Scan for the cell matching the given text and deliver its [X, Y] coordinate at center. 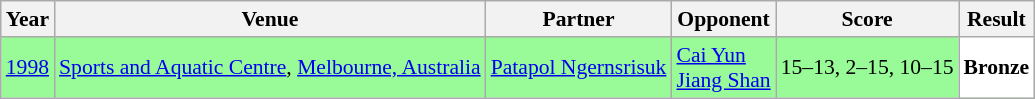
Bronze [997, 68]
Year [28, 19]
Cai Yun Jiang Shan [723, 68]
Opponent [723, 19]
Venue [270, 19]
Patapol Ngernsrisuk [579, 68]
Result [997, 19]
15–13, 2–15, 10–15 [868, 68]
Sports and Aquatic Centre, Melbourne, Australia [270, 68]
1998 [28, 68]
Partner [579, 19]
Score [868, 19]
